From the cell containing the given text, extract its center point as [x, y] coordinate. 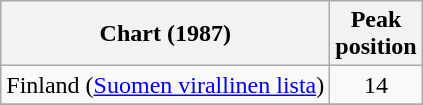
Chart (1987) [166, 34]
14 [376, 85]
Finland (Suomen virallinen lista) [166, 85]
Peakposition [376, 34]
